Output the (X, Y) coordinate of the center of the cell containing the given text.  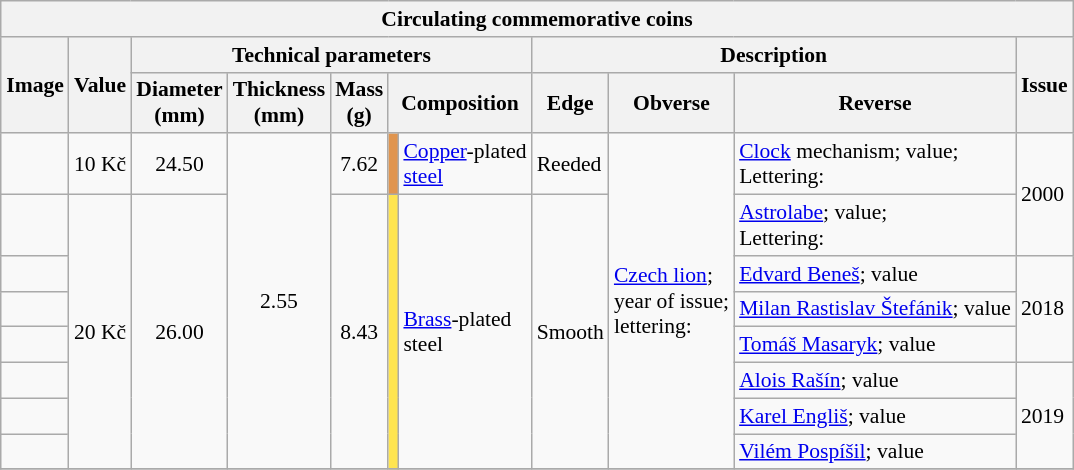
8.43 (359, 332)
Milan Rastislav Štefánik; value (875, 309)
Vilém Pospíšil; value (875, 452)
Description (774, 54)
Clock mechanism; value;Lettering: (875, 164)
Smooth (570, 332)
Alois Rašín; value (875, 380)
Composition (460, 102)
Edge (570, 102)
2.55 (280, 301)
Obverse (672, 102)
10 Kč (100, 164)
Diameter(mm) (179, 102)
Issue (1044, 84)
Technical parameters (331, 54)
Tomáš Masaryk; value (875, 345)
Thickness(mm) (280, 102)
Mass(g) (359, 102)
2000 (1044, 194)
Value (100, 84)
7.62 (359, 164)
20 Kč (100, 332)
Edvard Beneš; value (875, 273)
26.00 (179, 332)
Reeded (570, 164)
Astrolabe; value;Lettering: (875, 224)
Karel Engliš; value (875, 416)
2019 (1044, 416)
Circulating commemorative coins (537, 19)
Copper-platedsteel (464, 164)
24.50 (179, 164)
2018 (1044, 308)
Reverse (875, 102)
Image (35, 84)
Brass-platedsteel (464, 332)
Czech lion;year of issue;lettering: (672, 301)
